Capture the cell that displays the provided text and extract its [X, Y] central coordinate. 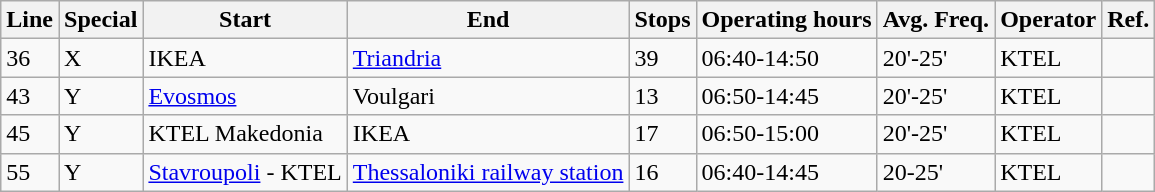
06:40-14:45 [786, 172]
36 [30, 58]
43 [30, 96]
Thessaloniki railway station [488, 172]
39 [662, 58]
Χ [100, 58]
Avg. Freq. [936, 20]
Voulgari [488, 96]
KTEL Makedonia [245, 134]
Start [245, 20]
Operating hours [786, 20]
End [488, 20]
06:50-15:00 [786, 134]
45 [30, 134]
06:40-14:50 [786, 58]
Special [100, 20]
20-25' [936, 172]
Ref. [1128, 20]
Triandria [488, 58]
06:50-14:45 [786, 96]
17 [662, 134]
Stops [662, 20]
Evosmos [245, 96]
Line [30, 20]
Stavroupoli - KTEL [245, 172]
16 [662, 172]
Operator [1048, 20]
13 [662, 96]
55 [30, 172]
